Identify which cell holds the provided text, then report its (x, y) central coordinate. 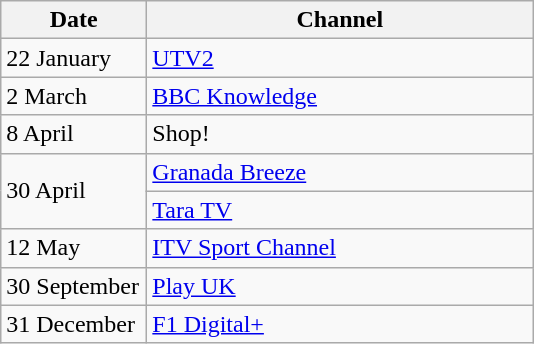
BBC Knowledge (340, 96)
30 April (74, 191)
2 March (74, 96)
Channel (340, 20)
UTV2 (340, 58)
Tara TV (340, 210)
F1 Digital+ (340, 324)
22 January (74, 58)
8 April (74, 134)
Play UK (340, 286)
Granada Breeze (340, 172)
12 May (74, 248)
ITV Sport Channel (340, 248)
31 December (74, 324)
Shop! (340, 134)
Date (74, 20)
30 September (74, 286)
